Search for the cell housing the specified text and yield its (x, y) center coordinate. 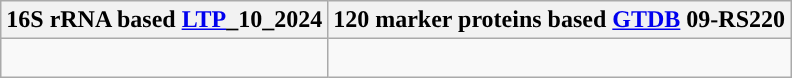
120 marker proteins based GTDB 09-RS220 (560, 20)
16S rRNA based LTP_10_2024 (164, 20)
